Extract the (x, y) coordinate from the center of the cell holding the provided text.  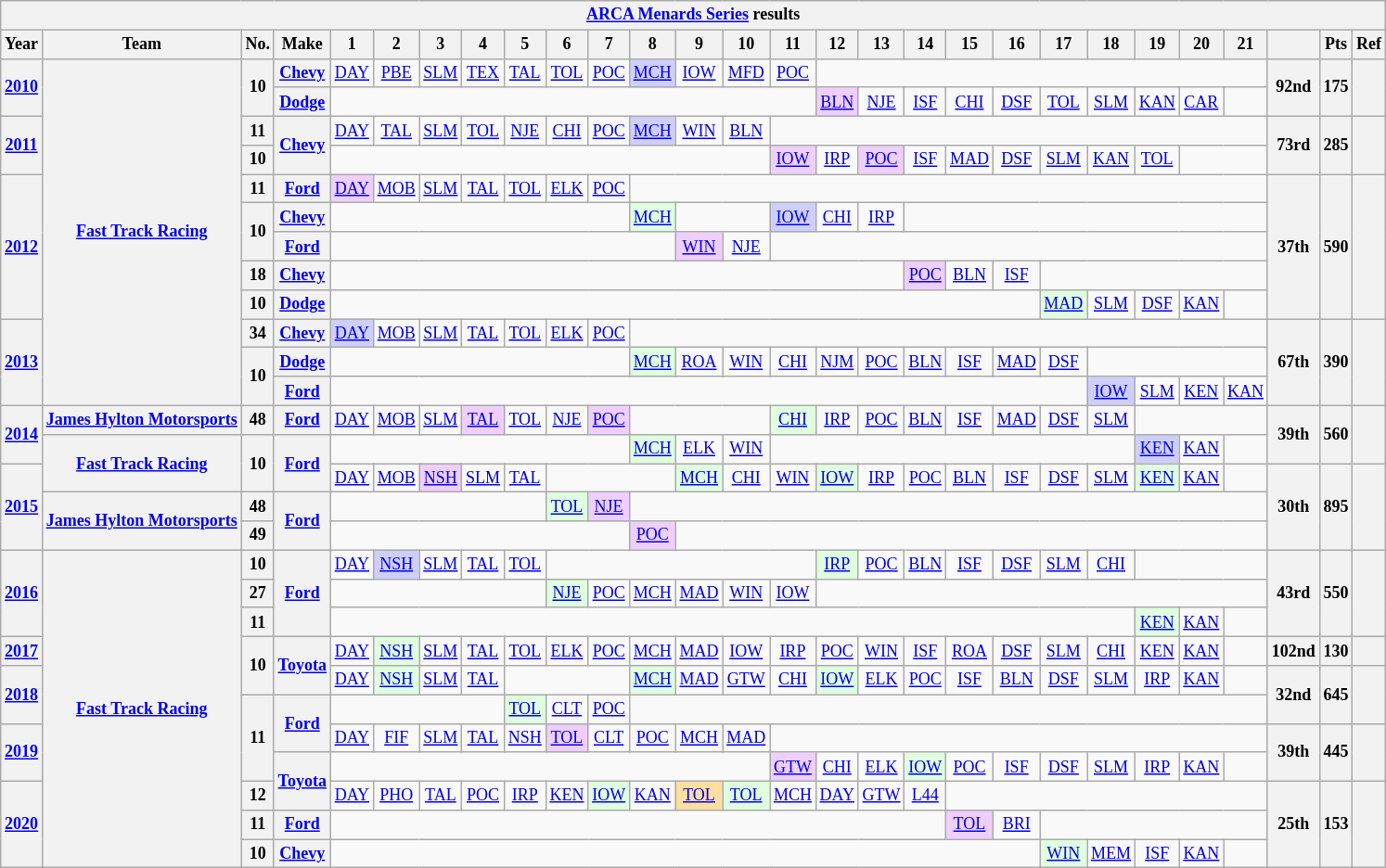
7 (609, 45)
Ref (1369, 45)
20 (1201, 45)
153 (1336, 824)
285 (1336, 145)
2012 (22, 247)
NJM (837, 362)
34 (258, 334)
5 (525, 45)
MEM (1111, 853)
15 (970, 45)
13 (881, 45)
73rd (1293, 145)
43rd (1293, 594)
8 (652, 45)
590 (1336, 247)
390 (1336, 363)
25th (1293, 824)
Make (302, 45)
37th (1293, 247)
2018 (22, 695)
FIF (396, 738)
9 (699, 45)
560 (1336, 434)
2014 (22, 434)
PHO (396, 796)
92nd (1293, 87)
19 (1157, 45)
32nd (1293, 695)
MFD (746, 72)
1 (352, 45)
PBE (396, 72)
2015 (22, 507)
2016 (22, 594)
Team (141, 45)
2013 (22, 363)
49 (258, 536)
21 (1246, 45)
ARCA Menards Series results (694, 15)
Pts (1336, 45)
895 (1336, 507)
175 (1336, 87)
645 (1336, 695)
27 (258, 594)
2 (396, 45)
550 (1336, 594)
TEX (483, 72)
L44 (926, 796)
30th (1293, 507)
3 (441, 45)
2011 (22, 145)
2019 (22, 752)
445 (1336, 752)
14 (926, 45)
130 (1336, 651)
CAR (1201, 102)
Year (22, 45)
BRI (1017, 825)
4 (483, 45)
102nd (1293, 651)
No. (258, 45)
16 (1017, 45)
17 (1063, 45)
2017 (22, 651)
67th (1293, 363)
2020 (22, 824)
2010 (22, 87)
6 (567, 45)
